Return the [x, y] coordinate for the center point of the cell that contains the specified text.  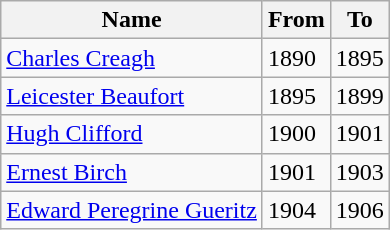
1890 [296, 58]
1900 [296, 134]
1903 [360, 172]
1899 [360, 96]
To [360, 20]
1906 [360, 210]
1904 [296, 210]
Edward Peregrine Gueritz [132, 210]
Leicester Beaufort [132, 96]
Hugh Clifford [132, 134]
Charles Creagh [132, 58]
From [296, 20]
Name [132, 20]
Ernest Birch [132, 172]
